Identify which cell holds the provided text, then report its [x, y] central coordinate. 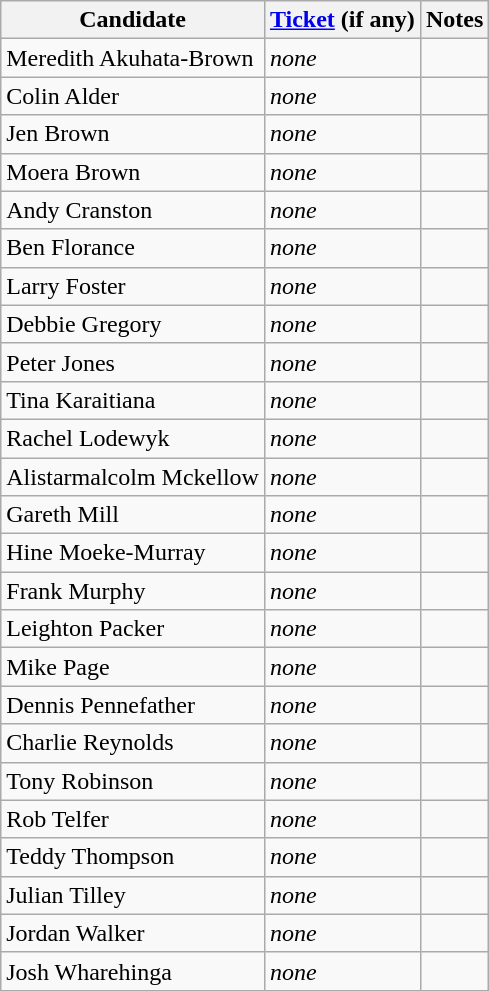
Julian Tilley [133, 895]
Moera Brown [133, 172]
Leighton Packer [133, 629]
Ticket (if any) [342, 20]
Andy Cranston [133, 210]
Tony Robinson [133, 781]
Teddy Thompson [133, 857]
Dennis Pennefather [133, 705]
Josh Wharehinga [133, 971]
Meredith Akuhata-Brown [133, 58]
Tina Karaitiana [133, 400]
Frank Murphy [133, 591]
Colin Alder [133, 96]
Rachel Lodewyk [133, 438]
Gareth Mill [133, 515]
Debbie Gregory [133, 324]
Candidate [133, 20]
Jordan Walker [133, 933]
Hine Moeke-Murray [133, 553]
Peter Jones [133, 362]
Larry Foster [133, 286]
Notes [454, 20]
Alistarmalcolm Mckellow [133, 477]
Rob Telfer [133, 819]
Jen Brown [133, 134]
Charlie Reynolds [133, 743]
Mike Page [133, 667]
Ben Florance [133, 248]
